Capture the cell that displays the provided text and extract its [x, y] central coordinate. 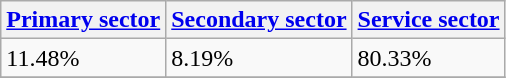
8.19% [259, 58]
Primary sector [84, 20]
80.33% [428, 58]
11.48% [84, 58]
Service sector [428, 20]
Secondary sector [259, 20]
